For the text-containing cell, return its midpoint in [x, y] coordinate format. 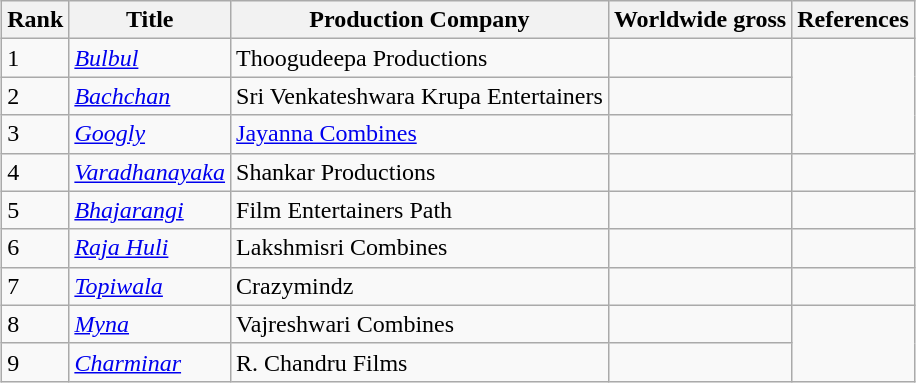
Film Entertainers Path [420, 210]
8 [36, 324]
Crazymindz [420, 286]
2 [36, 96]
Charminar [150, 362]
Raja Huli [150, 248]
Myna [150, 324]
Shankar Productions [420, 172]
References [854, 20]
3 [36, 134]
4 [36, 172]
Production Company [420, 20]
Vajreshwari Combines [420, 324]
Bhajarangi [150, 210]
Worldwide gross [700, 20]
Topiwala [150, 286]
Lakshmisri Combines [420, 248]
Thoogudeepa Productions [420, 58]
Varadhanayaka [150, 172]
Jayanna Combines [420, 134]
Title [150, 20]
5 [36, 210]
9 [36, 362]
Bulbul [150, 58]
7 [36, 286]
Bachchan [150, 96]
1 [36, 58]
Sri Venkateshwara Krupa Entertainers [420, 96]
6 [36, 248]
Googly [150, 134]
Rank [36, 20]
R. Chandru Films [420, 362]
